From the cell containing the given text, extract its center point as [x, y] coordinate. 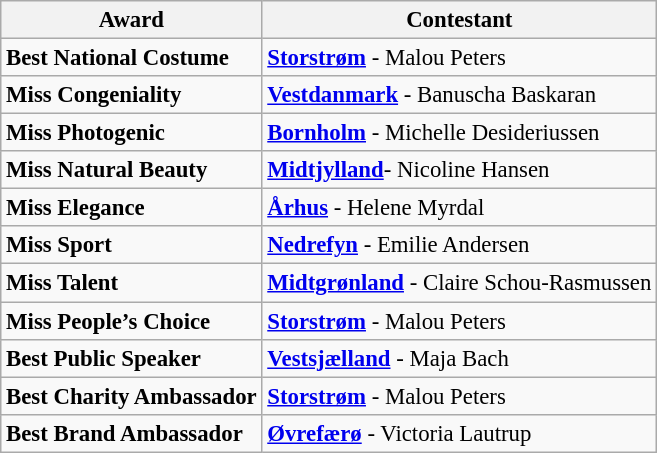
Miss Natural Beauty [132, 170]
Award [132, 20]
Miss Photogenic [132, 133]
Midtgrønland - Claire Schou-Rasmussen [460, 283]
Nedrefyn - Emilie Andersen [460, 245]
Øvrefærø - Victoria Lautrup [460, 433]
Best National Costume [132, 58]
Miss Congeniality [132, 95]
Bornholm - Michelle Desideriussen [460, 133]
Contestant [460, 20]
Århus - Helene Myrdal [460, 208]
Miss Elegance [132, 208]
Miss Talent [132, 283]
Best Public Speaker [132, 358]
Miss People’s Choice [132, 321]
Midtjylland- Nicoline Hansen [460, 170]
Vestdanmark - Banuscha Baskaran [460, 95]
Best Charity Ambassador [132, 396]
Best Brand Ambassador [132, 433]
Miss Sport [132, 245]
Vestsjælland - Maja Bach [460, 358]
